Capture the cell that displays the provided text and extract its [X, Y] central coordinate. 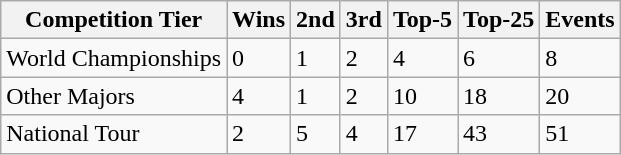
Wins [259, 20]
18 [499, 96]
Top-5 [422, 20]
17 [422, 134]
Events [580, 20]
10 [422, 96]
Top-25 [499, 20]
20 [580, 96]
8 [580, 58]
2nd [316, 20]
3rd [364, 20]
National Tour [114, 134]
6 [499, 58]
Other Majors [114, 96]
0 [259, 58]
Competition Tier [114, 20]
World Championships [114, 58]
5 [316, 134]
51 [580, 134]
43 [499, 134]
